For the text-containing cell, return its midpoint in [x, y] coordinate format. 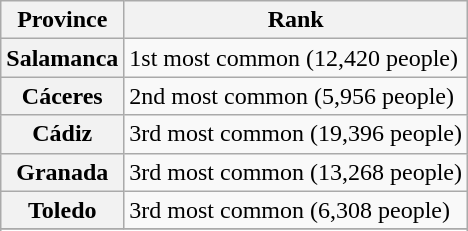
Granada [62, 172]
3rd most common (13,268 people) [296, 172]
3rd most common (19,396 people) [296, 134]
Rank [296, 20]
1st most common (12,420 people) [296, 58]
Salamanca [62, 58]
Province [62, 20]
Cáceres [62, 96]
2nd most common (5,956 people) [296, 96]
Cádiz [62, 134]
3rd most common (6,308 people) [296, 210]
Toledo [62, 210]
